Capture the cell that displays the provided text and extract its [X, Y] central coordinate. 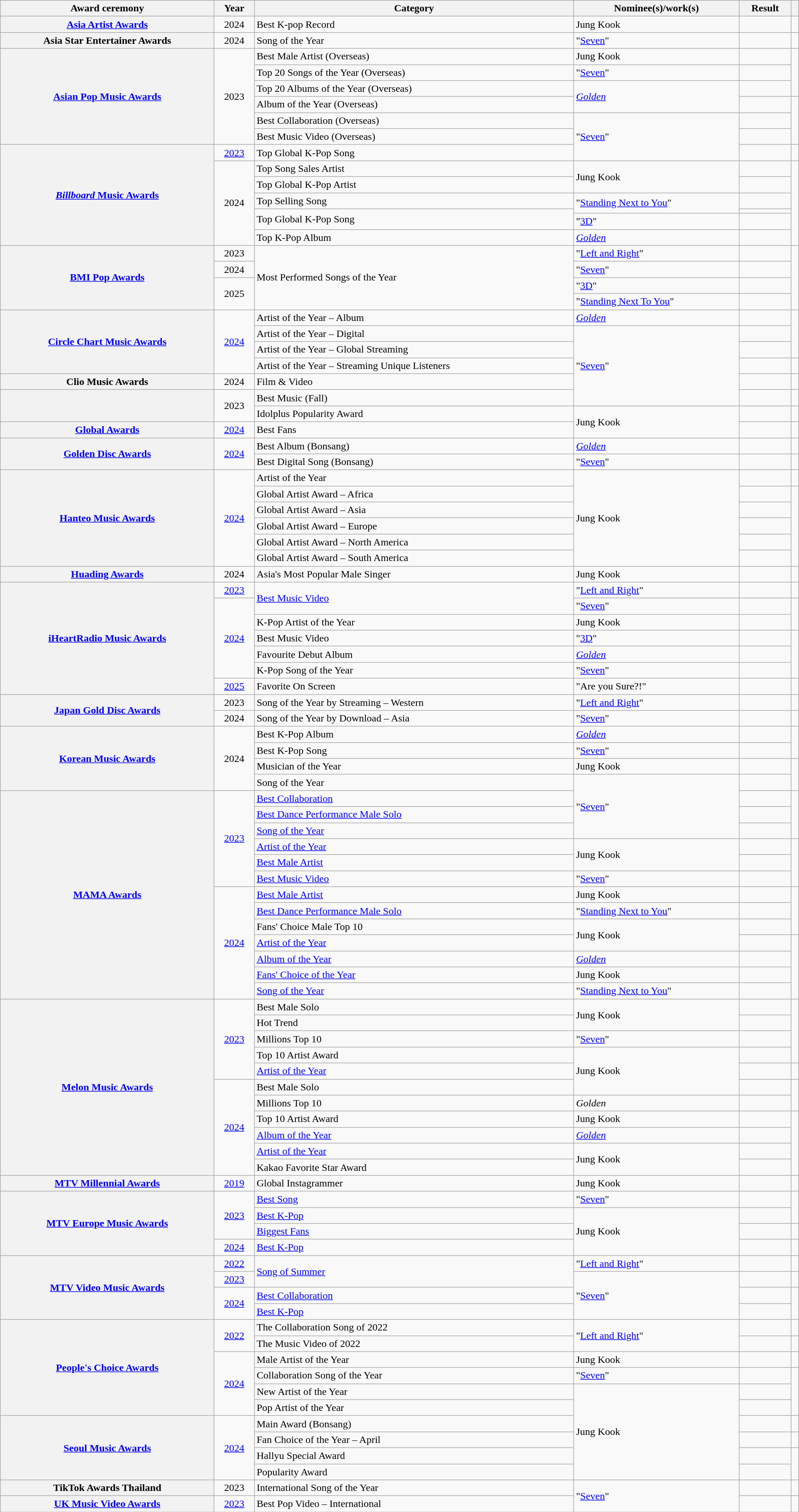
"Are you Sure?!" [657, 686]
Melon Music Awards [107, 1087]
Global Artist Award – Europe [414, 526]
Asia's Most Popular Male Singer [414, 574]
Award ceremony [107, 8]
Artist of the Year – Streaming Unique Listeners [414, 366]
Best K-Pop Song [414, 751]
Top K-Pop Album [414, 238]
Best Fans [414, 430]
Clio Music Awards [107, 382]
2019 [234, 1183]
MTV Millennial Awards [107, 1183]
MAMA Awards [107, 895]
Asia Artist Awards [107, 24]
Musician of the Year [414, 767]
Song of the Year by Streaming – Western [414, 702]
Asia Star Entertainer Awards [107, 40]
Category [414, 8]
iHeartRadio Music Awards [107, 638]
Best Album (Bonsang) [414, 446]
Top Song Sales Artist [414, 168]
K-Pop Song of the Year [414, 670]
Global Artist Award – Asia [414, 510]
TikTok Awards Thailand [107, 1488]
Hallyu Special Award [414, 1456]
Best K-Pop Album [414, 735]
Global Artist Award – South America [414, 558]
Kakao Favorite Star Award [414, 1167]
MTV Europe Music Awards [107, 1223]
Global Artist Award – Africa [414, 494]
Male Artist of the Year [414, 1360]
Album of the Year (Overseas) [414, 104]
New Artist of the Year [414, 1392]
Pop Artist of the Year [414, 1408]
The Collaboration Song of 2022 [414, 1328]
Result [765, 8]
K-Pop Artist of the Year [414, 622]
Hanteo Music Awards [107, 518]
Hot Trend [414, 1023]
Best K-pop Record [414, 24]
Korean Music Awards [107, 759]
Global Instagrammer [414, 1183]
Main Award (Bonsang) [414, 1424]
Year [234, 8]
Favourite Debut Album [414, 654]
UK Music Video Awards [107, 1504]
Best Male Artist (Overseas) [414, 56]
MTV Video Music Awards [107, 1288]
Popularity Award [414, 1472]
Golden Disc Awards [107, 454]
Best Music Video (Overseas) [414, 136]
Global Awards [107, 430]
Best Music (Fall) [414, 398]
Huading Awards [107, 574]
Favorite On Screen [414, 686]
Song of the Year by Download – Asia [414, 719]
Fan Choice of the Year – April [414, 1440]
Biggest Fans [414, 1232]
BMI Pop Awards [107, 278]
People's Choice Awards [107, 1368]
Collaboration Song of the Year [414, 1376]
Top Global K-Pop Artist [414, 184]
International Song of the Year [414, 1488]
Best Pop Video – International [414, 1504]
Most Performed Songs of the Year [414, 278]
Idolplus Popularity Award [414, 414]
Fans' Choice Male Top 10 [414, 927]
Global Artist Award – North America [414, 542]
"Standing Next To You" [657, 302]
Film & Video [414, 382]
Japan Gold Disc Awards [107, 710]
Artist of the Year – Album [414, 318]
Nominee(s)/work(s) [657, 8]
Top 20 Songs of the Year (Overseas) [414, 72]
Best Collaboration (Overseas) [414, 120]
Top 20 Albums of the Year (Overseas) [414, 88]
Seoul Music Awards [107, 1448]
Top Selling Song [414, 201]
Best Song [414, 1199]
Artist of the Year – Global Streaming [414, 350]
Billboard Music Awards [107, 195]
The Music Video of 2022 [414, 1344]
Fans' Choice of the Year [414, 975]
Best Digital Song (Bonsang) [414, 462]
Artist of the Year – Digital [414, 334]
Circle Chart Music Awards [107, 342]
Song of Summer [414, 1272]
Asian Pop Music Awards [107, 96]
